Scan for the cell matching the given text and deliver its (X, Y) coordinate at center. 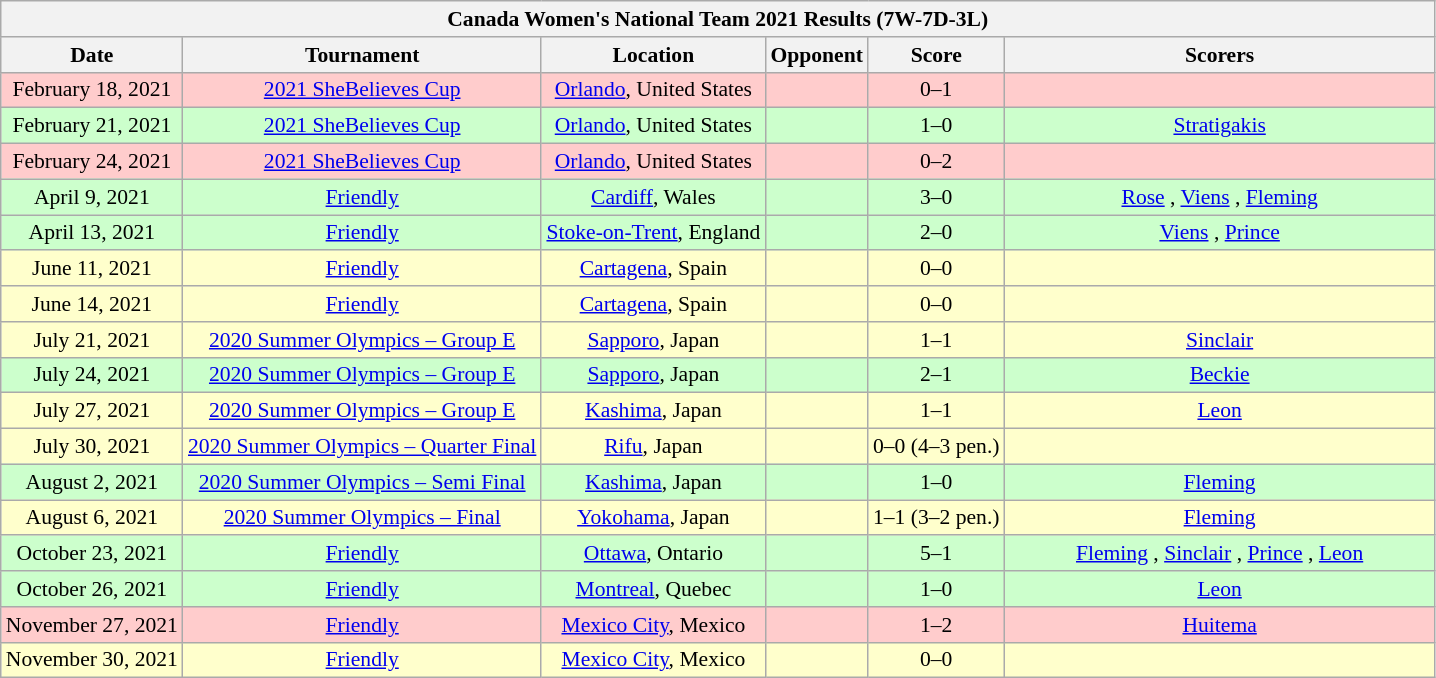
November 30, 2021 (92, 660)
Rose , Viens , Fleming (1220, 197)
February 24, 2021 (92, 162)
August 6, 2021 (92, 518)
July 24, 2021 (92, 375)
3–0 (936, 197)
February 21, 2021 (92, 126)
0–1 (936, 90)
Stoke-on-Trent, England (653, 233)
2020 Summer Olympics – Semi Final (362, 482)
June 14, 2021 (92, 304)
Tournament (362, 55)
Opponent (816, 55)
July 30, 2021 (92, 447)
1–1 (3–2 pen.) (936, 518)
October 23, 2021 (92, 554)
2–1 (936, 375)
Fleming , Sinclair , Prince , Leon (1220, 554)
Location (653, 55)
Rifu, Japan (653, 447)
Viens , Prince (1220, 233)
5–1 (936, 554)
Sinclair (1220, 340)
Score (936, 55)
October 26, 2021 (92, 589)
Scorers (1220, 55)
2020 Summer Olympics – Final (362, 518)
0–2 (936, 162)
Beckie (1220, 375)
April 9, 2021 (92, 197)
0–0 (4–3 pen.) (936, 447)
Yokohama, Japan (653, 518)
2–0 (936, 233)
July 27, 2021 (92, 411)
July 21, 2021 (92, 340)
Montreal, Quebec (653, 589)
November 27, 2021 (92, 625)
Canada Women's National Team 2021 Results (7W-7D-3L) (718, 19)
Date (92, 55)
2020 Summer Olympics – Quarter Final (362, 447)
February 18, 2021 (92, 90)
Ottawa, Ontario (653, 554)
Cardiff, Wales (653, 197)
April 13, 2021 (92, 233)
1–2 (936, 625)
August 2, 2021 (92, 482)
Huitema (1220, 625)
Stratigakis (1220, 126)
June 11, 2021 (92, 269)
